Determine the [X, Y] coordinate at the center of the cell enclosing the given text.  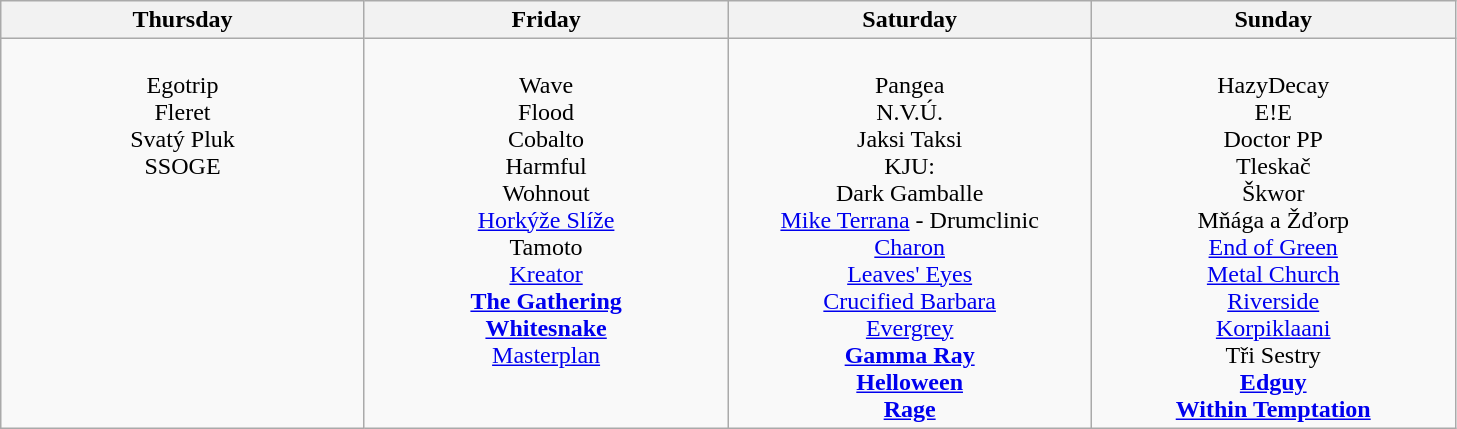
Friday [546, 20]
Pangea N.V.Ú. Jaksi Taksi KJU: Dark Gamballe Mike Terrana - Drumclinic Charon Leaves' Eyes Crucified Barbara Evergrey Gamma Ray Helloween Rage [910, 234]
Wave Flood Cobalto Harmful Wohnout Horkýže Slíže Tamoto Kreator The Gathering Whitesnake Masterplan [546, 234]
HazyDecay E!E Doctor PP Tleskač Škwor Mňága a Žďorp End of Green Metal Church Riverside Korpiklaani Tři Sestry Edguy Within Temptation [1273, 234]
Saturday [910, 20]
Sunday [1273, 20]
Egotrip Fleret Svatý Pluk SSOGE [183, 234]
Thursday [183, 20]
